For the text-containing cell, return its midpoint in [X, Y] coordinate format. 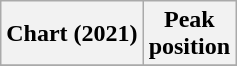
Chart (2021) [72, 34]
Peakposition [189, 34]
